Output the [X, Y] coordinate of the center of the cell containing the given text.  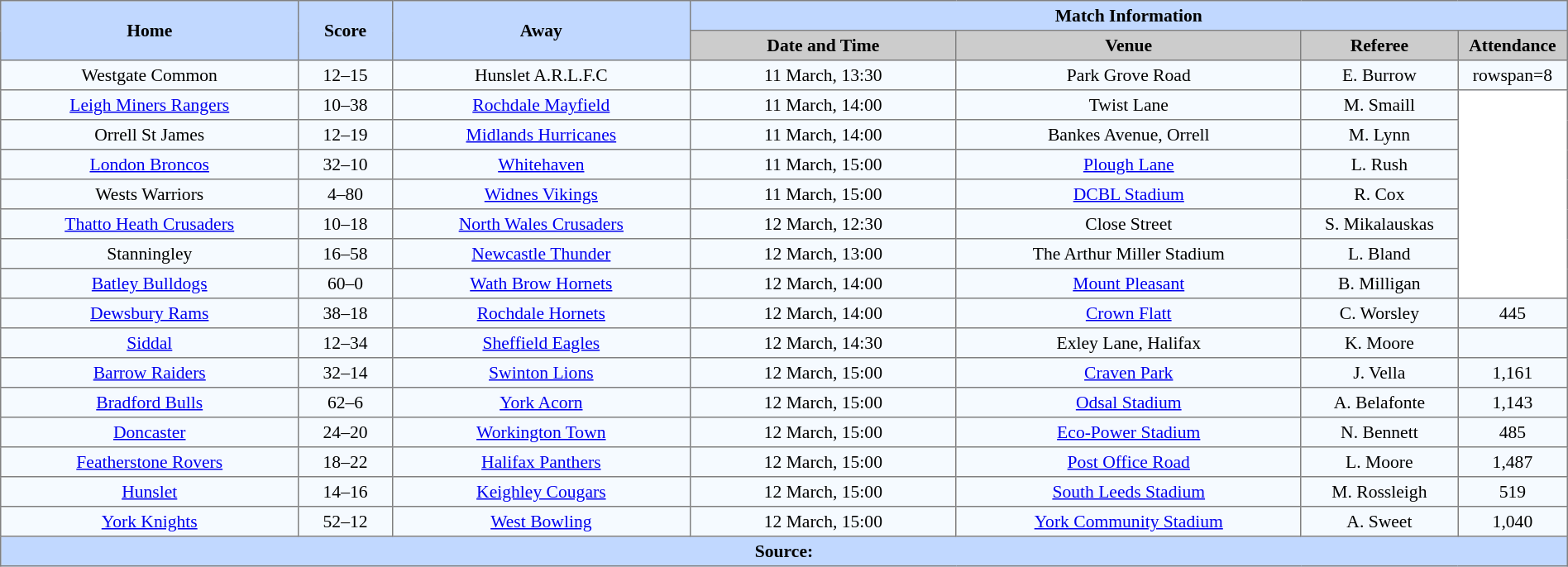
Doncaster [150, 432]
52–12 [346, 522]
11 March, 13:30 [823, 75]
12 March, 14:30 [823, 343]
Orrell St James [150, 135]
rowspan=8 [1513, 75]
N. Bennett [1379, 432]
Rochdale Mayfield [541, 105]
L. Rush [1379, 164]
York Community Stadium [1128, 522]
12 March, 13:00 [823, 254]
B. Milligan [1379, 283]
Batley Bulldogs [150, 283]
J. Vella [1379, 373]
Match Information [1128, 16]
18–22 [346, 462]
1,040 [1513, 522]
Attendance [1513, 45]
South Leeds Stadium [1128, 492]
Hunslet A.R.L.F.C [541, 75]
Crown Flatt [1128, 313]
Home [150, 31]
Featherstone Rovers [150, 462]
North Wales Crusaders [541, 224]
485 [1513, 432]
Wests Warriors [150, 194]
14–16 [346, 492]
M. Lynn [1379, 135]
Stanningley [150, 254]
10–38 [346, 105]
12 March, 12:30 [823, 224]
32–10 [346, 164]
519 [1513, 492]
Widnes Vikings [541, 194]
Twist Lane [1128, 105]
York Acorn [541, 403]
62–6 [346, 403]
Plough Lane [1128, 164]
445 [1513, 313]
West Bowling [541, 522]
M. Smaill [1379, 105]
L. Bland [1379, 254]
Keighley Cougars [541, 492]
Bankes Avenue, Orrell [1128, 135]
Siddal [150, 343]
10–18 [346, 224]
Date and Time [823, 45]
Rochdale Hornets [541, 313]
Dewsbury Rams [150, 313]
Hunslet [150, 492]
M. Rossleigh [1379, 492]
60–0 [346, 283]
Westgate Common [150, 75]
Newcastle Thunder [541, 254]
Exley Lane, Halifax [1128, 343]
Mount Pleasant [1128, 283]
DCBL Stadium [1128, 194]
Craven Park [1128, 373]
12–19 [346, 135]
Away [541, 31]
1,143 [1513, 403]
Venue [1128, 45]
Eco-Power Stadium [1128, 432]
4–80 [346, 194]
Leigh Miners Rangers [150, 105]
C. Worsley [1379, 313]
Source: [784, 551]
32–14 [346, 373]
K. Moore [1379, 343]
16–58 [346, 254]
Whitehaven [541, 164]
Park Grove Road [1128, 75]
1,161 [1513, 373]
Odsal Stadium [1128, 403]
Midlands Hurricanes [541, 135]
12–34 [346, 343]
Referee [1379, 45]
Halifax Panthers [541, 462]
Post Office Road [1128, 462]
The Arthur Miller Stadium [1128, 254]
Wath Brow Hornets [541, 283]
Close Street [1128, 224]
Barrow Raiders [150, 373]
Workington Town [541, 432]
L. Moore [1379, 462]
York Knights [150, 522]
R. Cox [1379, 194]
Thatto Heath Crusaders [150, 224]
A. Sweet [1379, 522]
Bradford Bulls [150, 403]
24–20 [346, 432]
1,487 [1513, 462]
S. Mikalauskas [1379, 224]
Swinton Lions [541, 373]
London Broncos [150, 164]
E. Burrow [1379, 75]
38–18 [346, 313]
Score [346, 31]
12–15 [346, 75]
A. Belafonte [1379, 403]
Sheffield Eagles [541, 343]
